Detect which cell encompasses the target text, then output its (x, y) center coordinate. 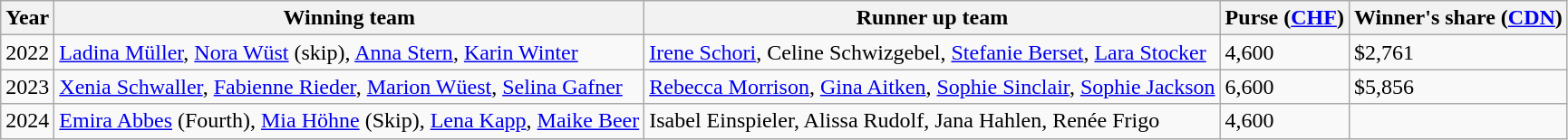
Rebecca Morrison, Gina Aitken, Sophie Sinclair, Sophie Jackson (932, 87)
Year (27, 18)
Winning team (350, 18)
2023 (27, 87)
6,600 (1284, 87)
Irene Schori, Celine Schwizgebel, Stefanie Berset, Lara Stocker (932, 52)
$2,761 (1457, 52)
Emira Abbes (Fourth), Mia Höhne (Skip), Lena Kapp, Maike Beer (350, 121)
2024 (27, 121)
Winner's share (CDN) (1457, 18)
Ladina Müller, Nora Wüst (skip), Anna Stern, Karin Winter (350, 52)
Purse (CHF) (1284, 18)
Xenia Schwaller, Fabienne Rieder, Marion Wüest, Selina Gafner (350, 87)
$5,856 (1457, 87)
Runner up team (932, 18)
Isabel Einspieler, Alissa Rudolf, Jana Hahlen, Renée Frigo (932, 121)
2022 (27, 52)
